Search for the cell housing the specified text and yield its [x, y] center coordinate. 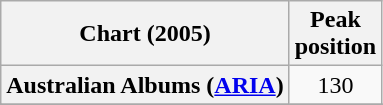
130 [335, 85]
Australian Albums (ARIA) [145, 85]
Chart (2005) [145, 34]
Peakposition [335, 34]
